Determine the (X, Y) coordinate at the center of the cell enclosing the given text.  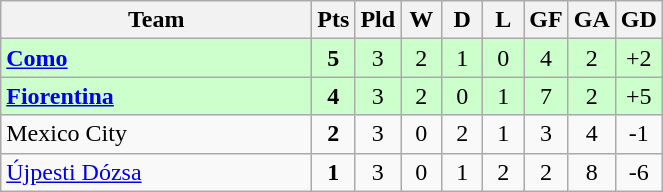
L (504, 20)
Újpesti Dózsa (156, 172)
Pld (378, 20)
7 (546, 96)
GF (546, 20)
5 (334, 58)
+5 (638, 96)
+2 (638, 58)
-6 (638, 172)
Fiorentina (156, 96)
GA (592, 20)
Pts (334, 20)
Team (156, 20)
8 (592, 172)
GD (638, 20)
D (462, 20)
-1 (638, 134)
Como (156, 58)
W (422, 20)
Mexico City (156, 134)
